For the text-containing cell, return its midpoint in (x, y) coordinate format. 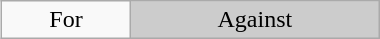
For (66, 20)
Against (254, 20)
